Search for the cell housing the specified text and yield its [x, y] center coordinate. 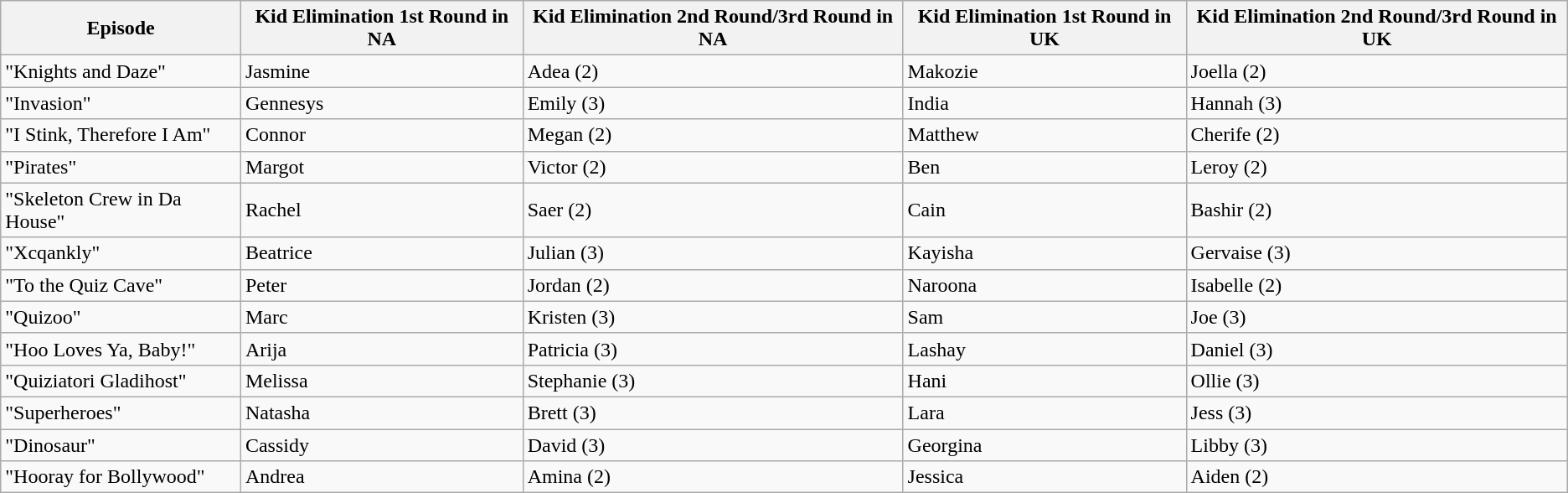
"Invasion" [121, 103]
Aiden (2) [1377, 477]
Lara [1044, 413]
"Hoo Loves Ya, Baby!" [121, 349]
India [1044, 103]
Lashay [1044, 349]
"Xcqankly" [121, 253]
Victor (2) [713, 167]
Hani [1044, 381]
Sam [1044, 317]
Joella (2) [1377, 71]
"To the Quiz Cave" [121, 285]
Melissa [382, 381]
Gennesys [382, 103]
"Quiziatori Gladihost" [121, 381]
Brett (3) [713, 413]
Cassidy [382, 445]
Kid Elimination 1st Round in NA [382, 29]
Matthew [1044, 135]
Gervaise (3) [1377, 253]
Daniel (3) [1377, 349]
Kid Elimination 2nd Round/3rd Round in UK [1377, 29]
Naroona [1044, 285]
Episode [121, 29]
Emily (3) [713, 103]
Saer (2) [713, 210]
Megan (2) [713, 135]
Adea (2) [713, 71]
Marc [382, 317]
Isabelle (2) [1377, 285]
"I Stink, Therefore I Am" [121, 135]
Jordan (2) [713, 285]
Beatrice [382, 253]
Jasmine [382, 71]
Ben [1044, 167]
"Pirates" [121, 167]
"Skeleton Crew in Da House" [121, 210]
Margot [382, 167]
Cherife (2) [1377, 135]
Joe (3) [1377, 317]
Patricia (3) [713, 349]
Stephanie (3) [713, 381]
Kid Elimination 1st Round in UK [1044, 29]
Hannah (3) [1377, 103]
Natasha [382, 413]
Cain [1044, 210]
"Knights and Daze" [121, 71]
Peter [382, 285]
Rachel [382, 210]
Libby (3) [1377, 445]
Makozie [1044, 71]
Kristen (3) [713, 317]
Leroy (2) [1377, 167]
Jess (3) [1377, 413]
Arija [382, 349]
Kayisha [1044, 253]
Kid Elimination 2nd Round/3rd Round in NA [713, 29]
Georgina [1044, 445]
Bashir (2) [1377, 210]
Connor [382, 135]
Amina (2) [713, 477]
Julian (3) [713, 253]
"Superheroes" [121, 413]
"Hooray for Bollywood" [121, 477]
"Quizoo" [121, 317]
"Dinosaur" [121, 445]
Jessica [1044, 477]
Andrea [382, 477]
David (3) [713, 445]
Ollie (3) [1377, 381]
